For the text-containing cell, return its midpoint in [X, Y] coordinate format. 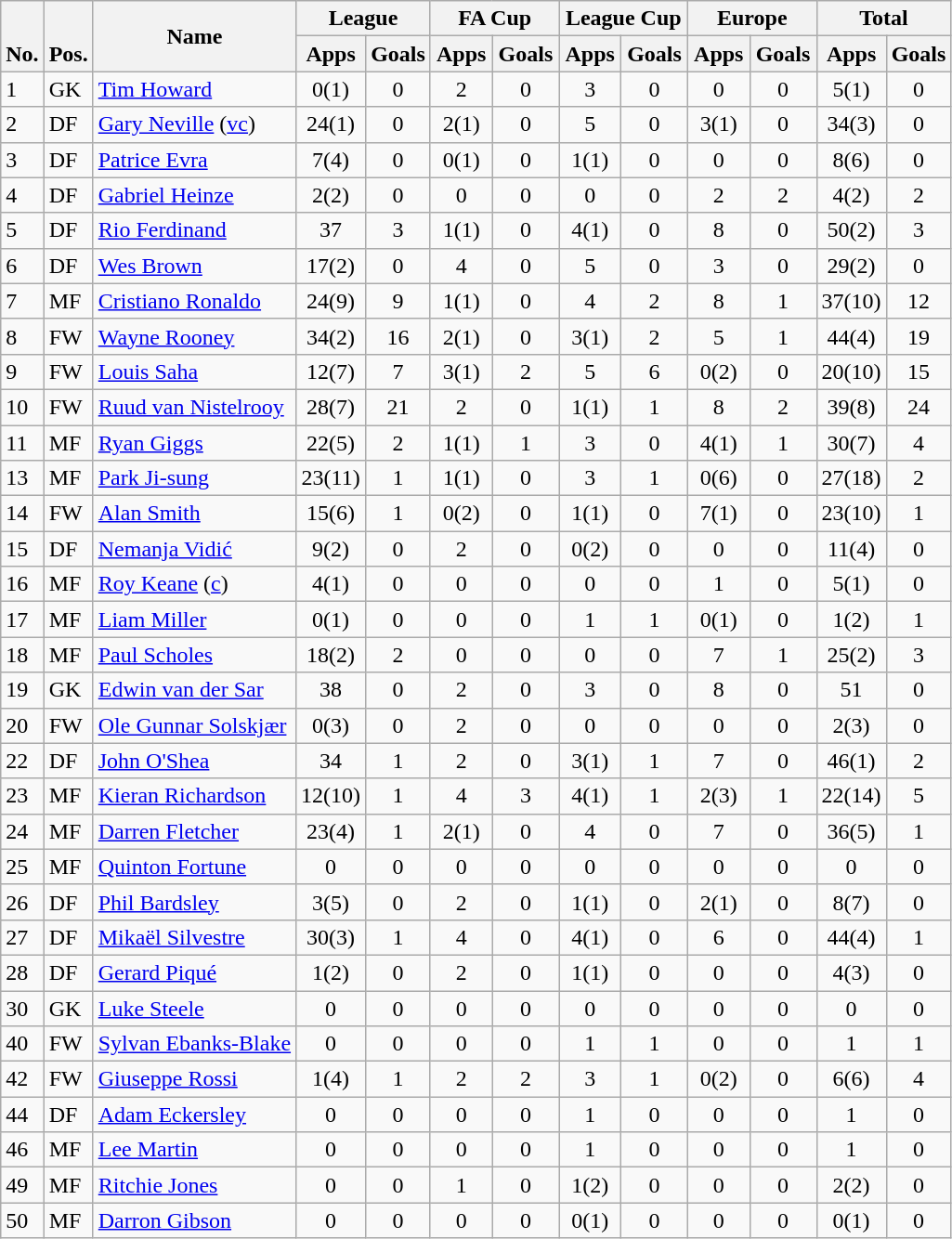
24(1) [331, 124]
18(2) [331, 655]
Alan Smith [194, 514]
8(7) [851, 902]
21 [398, 407]
18 [22, 655]
28(7) [331, 407]
League [364, 19]
11 [22, 443]
Wayne Rooney [194, 336]
25 [22, 867]
Pos. [69, 36]
Ryan Giggs [194, 443]
50 [22, 1220]
Giuseppe Rossi [194, 1079]
4(2) [851, 195]
Rio Ferdinand [194, 230]
11(4) [851, 549]
27 [22, 937]
34(3) [851, 124]
8(6) [851, 160]
37 [331, 230]
League Cup [624, 19]
FA Cup [494, 19]
Roy Keane (c) [194, 584]
10 [22, 407]
17 [22, 619]
Darren Fletcher [194, 831]
Kieran Richardson [194, 796]
Ritchie Jones [194, 1185]
40 [22, 1044]
Lee Martin [194, 1150]
12 [919, 301]
42 [22, 1079]
23(11) [331, 478]
3(5) [331, 902]
30(3) [331, 937]
Ruud van Nistelrooy [194, 407]
Darron Gibson [194, 1220]
13 [22, 478]
14 [22, 514]
Quinton Fortune [194, 867]
Ole Gunnar Solskjær [194, 725]
Cristiano Ronaldo [194, 301]
Mikaël Silvestre [194, 937]
John O'Shea [194, 761]
50(2) [851, 230]
Luke Steele [194, 1008]
Edwin van der Sar [194, 690]
9(2) [331, 549]
No. [22, 36]
17(2) [331, 266]
Paul Scholes [194, 655]
Gerard Piqué [194, 972]
Europe [752, 19]
Wes Brown [194, 266]
Name [194, 36]
22(14) [851, 796]
Patrice Evra [194, 160]
29(2) [851, 266]
27(18) [851, 478]
49 [22, 1185]
12(10) [331, 796]
Adam Eckersley [194, 1115]
23 [22, 796]
39(8) [851, 407]
20 [22, 725]
46(1) [851, 761]
6(6) [851, 1079]
28 [22, 972]
12(7) [331, 372]
23(10) [851, 514]
4(3) [851, 972]
1(4) [331, 1079]
22 [22, 761]
23(4) [331, 831]
30(7) [851, 443]
20(10) [851, 372]
30 [22, 1008]
38 [331, 690]
Louis Saha [194, 372]
22(5) [331, 443]
15(6) [331, 514]
46 [22, 1150]
0(3) [331, 725]
Gary Neville (vc) [194, 124]
Sylvan Ebanks-Blake [194, 1044]
26 [22, 902]
Park Ji-sung [194, 478]
37(10) [851, 301]
51 [851, 690]
25(2) [851, 655]
Tim Howard [194, 89]
34(2) [331, 336]
7(1) [719, 514]
34 [331, 761]
44 [22, 1115]
7(4) [331, 160]
Nemanja Vidić [194, 549]
0(6) [719, 478]
36(5) [851, 831]
24(9) [331, 301]
Phil Bardsley [194, 902]
Gabriel Heinze [194, 195]
Total [884, 19]
Liam Miller [194, 619]
